Locate the cell with the specified text and output its (X, Y) center coordinate. 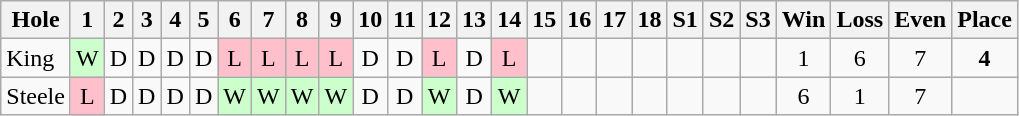
5 (203, 20)
Loss (860, 20)
9 (336, 20)
13 (474, 20)
S3 (758, 20)
Place (985, 20)
11 (405, 20)
15 (544, 20)
14 (510, 20)
King (36, 58)
17 (614, 20)
16 (580, 20)
Even (920, 20)
18 (650, 20)
10 (370, 20)
2 (118, 20)
8 (302, 20)
12 (440, 20)
S2 (721, 20)
Hole (36, 20)
S1 (685, 20)
Steele (36, 96)
Win (804, 20)
3 (147, 20)
